Find where the given text appears and provide that cell's center as [X, Y] coordinate. 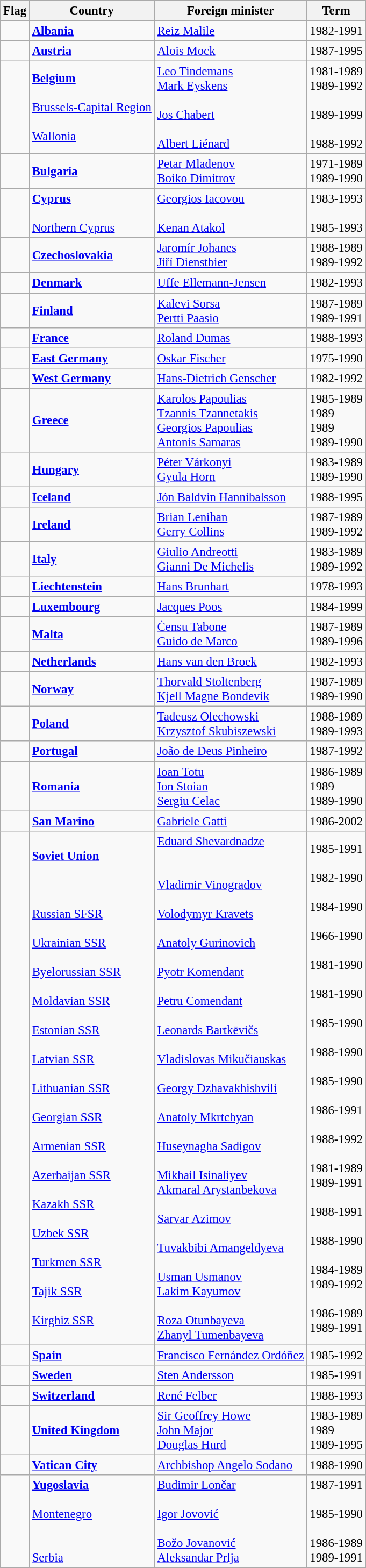
East Germany [91, 358]
1983-19931985-1993 [336, 213]
1987-19911985-19901986-19891989-1991 [336, 1522]
1983-19891989-1992 [336, 559]
1982-1992 [336, 378]
Péter VárkonyiGyula Horn [231, 470]
Jón Baldvin Hannibalsson [231, 497]
Finland [91, 311]
1982-1991 [336, 31]
Alois Mock [231, 51]
Hans-Dietrich Genscher [231, 378]
YugoslaviaMontenegroSerbia [91, 1522]
Luxembourg [91, 607]
Kalevi SorsaPertti Paasio [231, 311]
Roland Dumas [231, 338]
Giulio AndreottiGianni De Michelis [231, 559]
1983-198919891989-1995 [336, 1430]
Romania [91, 786]
João de Deus Pinheiro [231, 752]
Greece [91, 420]
San Marino [91, 821]
1987-1995 [336, 51]
Ċensu TaboneGuido de Marco [231, 635]
1986-2002 [336, 821]
Georgios IacovouKenan Atakol [231, 213]
Archbishop Angelo Sodano [231, 1465]
Francisco Fernández Ordóñez [231, 1355]
Term [336, 11]
Leo TindemansMark EyskensJos ChabertAlbert Liénard [231, 108]
Ioan TotuIon StoianSergiu Celac [231, 786]
1985-1991 [336, 1375]
Switzerland [91, 1395]
Spain [91, 1355]
Brian LenihanGerry Collins [231, 525]
Albania [91, 31]
Vatican City [91, 1465]
1981-19891989-19921989-19991988-1992 [336, 108]
Denmark [91, 283]
Czechoslovakia [91, 255]
1988-19891989-1993 [336, 724]
United Kingdom [91, 1430]
Karolos PapouliasTzannis TzannetakisGeorgios PapouliasAntonis Samaras [231, 420]
Jaromír JohanesJiří Dienstbier [231, 255]
1985-1992 [336, 1355]
Hans van den Broek [231, 662]
Sten Andersson [231, 1375]
1978-1993 [336, 587]
West Germany [91, 378]
1988-1995 [336, 497]
1987-19891989-1996 [336, 635]
Bulgaria [91, 171]
CyprusNorthern Cyprus [91, 213]
Foreign minister [231, 11]
Portugal [91, 752]
1987-19891989-1990 [336, 689]
Gabriele Gatti [231, 821]
1985-1989198919891989-1990 [336, 420]
Tadeusz OlechowskiKrzysztof Skubiszewski [231, 724]
Budimir LončarIgor JovovićBožo JovanovićAleksandar Prlja [231, 1522]
Country [91, 11]
Malta [91, 635]
1971-19891989-1990 [336, 171]
Jacques Poos [231, 607]
1988-1990 [336, 1465]
Poland [91, 724]
1986-198919891989-1990 [336, 786]
Hans Brunhart [231, 587]
Austria [91, 51]
Thorvald StoltenbergKjell Magne Bondevik [231, 689]
1987-1992 [336, 752]
Petar MladenovBoiko Dimitrov [231, 171]
Sir Geoffrey HoweJohn MajorDouglas Hurd [231, 1430]
Norway [91, 689]
1988-19891989-1992 [336, 255]
Hungary [91, 470]
Sweden [91, 1375]
Ireland [91, 525]
1975-1990 [336, 358]
Netherlands [91, 662]
Flag [15, 11]
Oskar Fischer [231, 358]
Italy [91, 559]
Liechtenstein [91, 587]
1987-19891989-1992 [336, 525]
France [91, 338]
BelgiumBrussels-Capital RegionWallonia [91, 108]
René Felber [231, 1395]
1983-19891989-1990 [336, 470]
Iceland [91, 497]
Uffe Ellemann-Jensen [231, 283]
Reiz Malile [231, 31]
1984-1999 [336, 607]
1987-19891989-1991 [336, 311]
